From the cell containing the given text, extract its center point as (x, y) coordinate. 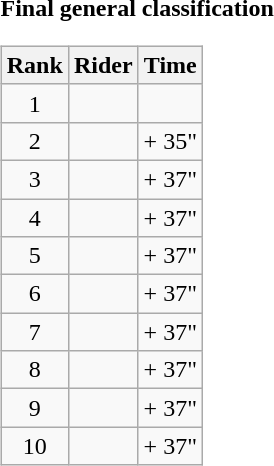
8 (34, 370)
+ 35" (170, 141)
1 (34, 103)
6 (34, 294)
Rider (103, 65)
Time (170, 65)
9 (34, 408)
2 (34, 141)
3 (34, 179)
10 (34, 446)
Rank (34, 65)
4 (34, 217)
5 (34, 256)
7 (34, 332)
